Provide the [X, Y] coordinate of the cell's center where the given text is located.  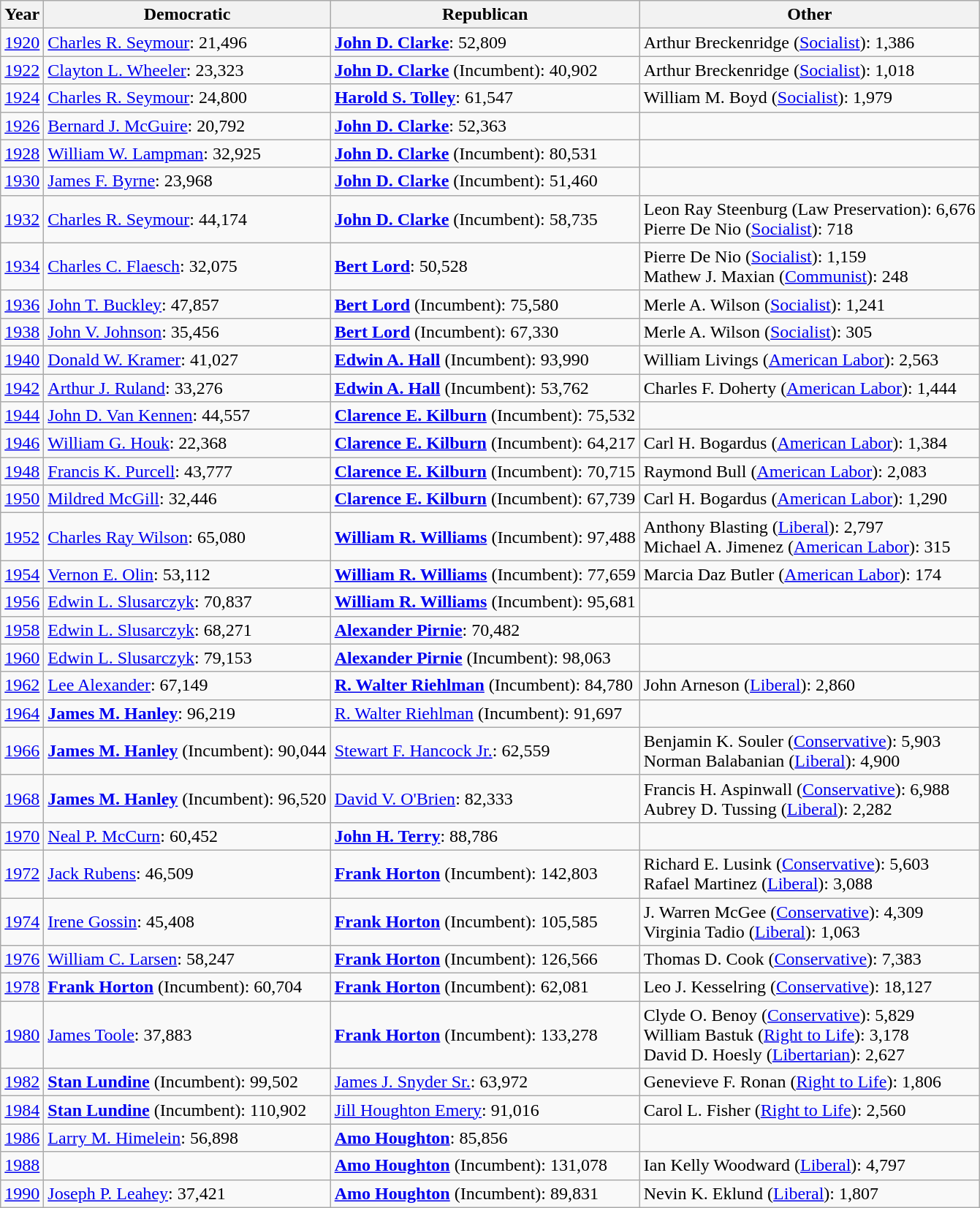
Neal P. McCurn: 60,452 [187, 836]
R. Walter Riehlman (Incumbent): 84,780 [485, 685]
John D. Van Kennen: 44,557 [187, 416]
Jill Houghton Emery: 91,016 [485, 1110]
Other [810, 15]
1950 [22, 499]
James M. Hanley (Incumbent): 90,044 [187, 751]
1962 [22, 685]
Benjamin K. Souler (Conservative): 5,903Norman Balabanian (Liberal): 4,900 [810, 751]
Bert Lord (Incumbent): 67,330 [485, 332]
1926 [22, 126]
R. Walter Riehlman (Incumbent): 91,697 [485, 713]
Charles R. Seymour: 44,174 [187, 219]
John T. Buckley: 47,857 [187, 304]
William R. Williams (Incumbent): 77,659 [485, 574]
Charles R. Seymour: 21,496 [187, 42]
William Livings (American Labor): 2,563 [810, 360]
1984 [22, 1110]
1934 [22, 266]
1978 [22, 987]
Arthur Breckenridge (Socialist): 1,386 [810, 42]
1932 [22, 219]
Harold S. Tolley: 61,547 [485, 98]
Edwin A. Hall (Incumbent): 93,990 [485, 360]
1944 [22, 416]
John D. Clarke: 52,809 [485, 42]
1968 [22, 798]
1924 [22, 98]
Alexander Pirnie (Incumbent): 98,063 [485, 658]
Edwin L. Slusarczyk: 68,271 [187, 630]
Charles R. Seymour: 24,800 [187, 98]
John D. Clarke: 52,363 [485, 126]
1930 [22, 181]
Larry M. Himelein: 56,898 [187, 1138]
1922 [22, 70]
1952 [22, 536]
1920 [22, 42]
1946 [22, 444]
James Toole: 37,883 [187, 1035]
Amo Houghton: 85,856 [485, 1138]
1976 [22, 960]
1948 [22, 471]
Merle A. Wilson (Socialist): 1,241 [810, 304]
Amo Houghton (Incumbent): 131,078 [485, 1166]
Leo J. Kesselring (Conservative): 18,127 [810, 987]
Republican [485, 15]
Edwin L. Slusarczyk: 70,837 [187, 602]
1954 [22, 574]
Genevieve F. Ronan (Right to Life): 1,806 [810, 1082]
Clarence E. Kilburn (Incumbent): 75,532 [485, 416]
1980 [22, 1035]
Donald W. Kramer: 41,027 [187, 360]
Richard E. Lusink (Conservative): 5,603Rafael Martinez (Liberal): 3,088 [810, 874]
Carl H. Bogardus (American Labor): 1,290 [810, 499]
John D. Clarke (Incumbent): 51,460 [485, 181]
John H. Terry: 88,786 [485, 836]
J. Warren McGee (Conservative): 4,309Virginia Tadio (Liberal): 1,063 [810, 921]
Clyde O. Benoy (Conservative): 5,829William Bastuk (Right to Life): 3,178David D. Hoesly (Libertarian): 2,627 [810, 1035]
1970 [22, 836]
Bert Lord (Incumbent): 75,580 [485, 304]
Francis K. Purcell: 43,777 [187, 471]
John D. Clarke (Incumbent): 80,531 [485, 153]
Charles Ray Wilson: 65,080 [187, 536]
1938 [22, 332]
Raymond Bull (American Labor): 2,083 [810, 471]
Stan Lundine (Incumbent): 110,902 [187, 1110]
John D. Clarke (Incumbent): 40,902 [485, 70]
James M. Hanley: 96,219 [187, 713]
1928 [22, 153]
James M. Hanley (Incumbent): 96,520 [187, 798]
Arthur Breckenridge (Socialist): 1,018 [810, 70]
Frank Horton (Incumbent): 62,081 [485, 987]
Edwin L. Slusarczyk: 79,153 [187, 658]
Clarence E. Kilburn (Incumbent): 64,217 [485, 444]
Arthur J. Ruland: 33,276 [187, 388]
Clarence E. Kilburn (Incumbent): 70,715 [485, 471]
1982 [22, 1082]
Vernon E. Olin: 53,112 [187, 574]
Year [22, 15]
Carol L. Fisher (Right to Life): 2,560 [810, 1110]
Bert Lord: 50,528 [485, 266]
Democratic [187, 15]
Pierre De Nio (Socialist): 1,159Mathew J. Maxian (Communist): 248 [810, 266]
Clarence E. Kilburn (Incumbent): 67,739 [485, 499]
1936 [22, 304]
Stan Lundine (Incumbent): 99,502 [187, 1082]
Merle A. Wilson (Socialist): 305 [810, 332]
1958 [22, 630]
John V. Johnson: 35,456 [187, 332]
Frank Horton (Incumbent): 126,566 [485, 960]
1966 [22, 751]
William G. Houk: 22,368 [187, 444]
Frank Horton (Incumbent): 133,278 [485, 1035]
1942 [22, 388]
Joseph P. Leahey: 37,421 [187, 1193]
William W. Lampman: 32,925 [187, 153]
1986 [22, 1138]
Frank Horton (Incumbent): 60,704 [187, 987]
Stewart F. Hancock Jr.: 62,559 [485, 751]
John Arneson (Liberal): 2,860 [810, 685]
Marcia Daz Butler (American Labor): 174 [810, 574]
Frank Horton (Incumbent): 142,803 [485, 874]
Charles C. Flaesch: 32,075 [187, 266]
1956 [22, 602]
William R. Williams (Incumbent): 95,681 [485, 602]
1988 [22, 1166]
Alexander Pirnie: 70,482 [485, 630]
Frank Horton (Incumbent): 105,585 [485, 921]
1940 [22, 360]
1974 [22, 921]
Anthony Blasting (Liberal): 2,797Michael A. Jimenez (American Labor): 315 [810, 536]
Amo Houghton (Incumbent): 89,831 [485, 1193]
James F. Byrne: 23,968 [187, 181]
James J. Snyder Sr.: 63,972 [485, 1082]
John D. Clarke (Incumbent): 58,735 [485, 219]
William M. Boyd (Socialist): 1,979 [810, 98]
Bernard J. McGuire: 20,792 [187, 126]
1972 [22, 874]
Francis H. Aspinwall (Conservative): 6,988Aubrey D. Tussing (Liberal): 2,282 [810, 798]
Ian Kelly Woodward (Liberal): 4,797 [810, 1166]
Nevin K. Eklund (Liberal): 1,807 [810, 1193]
Lee Alexander: 67,149 [187, 685]
Carl H. Bogardus (American Labor): 1,384 [810, 444]
1960 [22, 658]
1964 [22, 713]
Jack Rubens: 46,509 [187, 874]
Clayton L. Wheeler: 23,323 [187, 70]
Thomas D. Cook (Conservative): 7,383 [810, 960]
Leon Ray Steenburg (Law Preservation): 6,676Pierre De Nio (Socialist): 718 [810, 219]
Edwin A. Hall (Incumbent): 53,762 [485, 388]
Irene Gossin: 45,408 [187, 921]
David V. O'Brien: 82,333 [485, 798]
Mildred McGill: 32,446 [187, 499]
1990 [22, 1193]
Charles F. Doherty (American Labor): 1,444 [810, 388]
William R. Williams (Incumbent): 97,488 [485, 536]
William C. Larsen: 58,247 [187, 960]
